Detect which cell encompasses the target text, then output its (x, y) center coordinate. 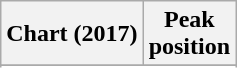
Peak position (189, 34)
Chart (2017) (72, 34)
